For the text-containing cell, return its midpoint in (x, y) coordinate format. 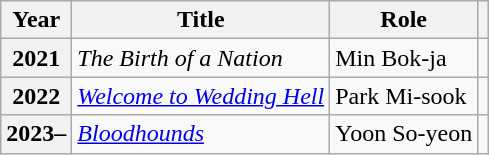
2022 (36, 96)
Bloodhounds (201, 134)
2021 (36, 58)
Min Bok-ja (404, 58)
Role (404, 20)
Welcome to Wedding Hell (201, 96)
2023– (36, 134)
Yoon So-yeon (404, 134)
Title (201, 20)
The Birth of a Nation (201, 58)
Park Mi-sook (404, 96)
Year (36, 20)
